Provide the [X, Y] coordinate of the cell's center where the given text is located.  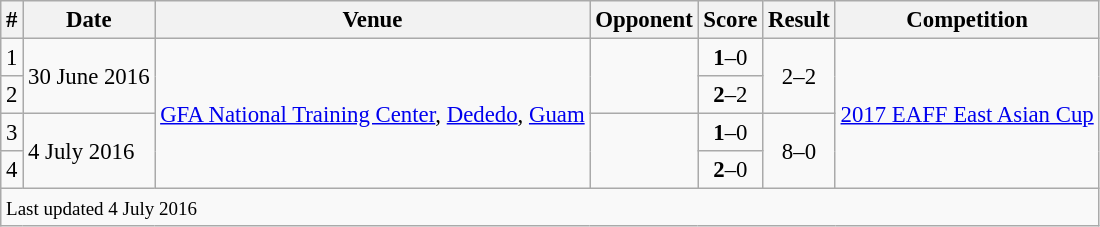
Date [89, 20]
Last updated 4 July 2016 [550, 208]
4 [12, 170]
4 July 2016 [89, 152]
3 [12, 133]
GFA National Training Center, Dededo, Guam [372, 114]
1 [12, 58]
Score [730, 20]
Opponent [644, 20]
Competition [967, 20]
2 [12, 95]
Result [800, 20]
Venue [372, 20]
# [12, 20]
30 June 2016 [89, 76]
8–0 [800, 152]
2017 EAFF East Asian Cup [967, 114]
2–0 [730, 170]
